Extract the [X, Y] coordinate from the center of the cell holding the provided text.  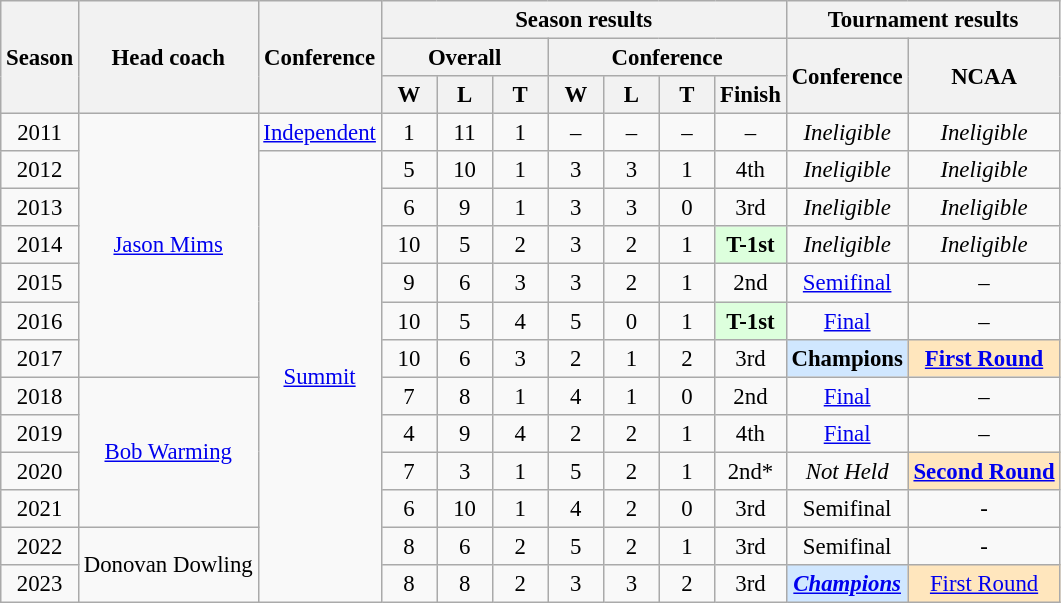
2016 [40, 321]
2nd* [750, 471]
2012 [40, 170]
2019 [40, 433]
2018 [40, 396]
2015 [40, 283]
2017 [40, 358]
Season [40, 58]
Season results [584, 20]
Second Round [984, 471]
2014 [40, 245]
Finish [750, 95]
2020 [40, 471]
Not Held [847, 471]
Donovan Dowling [168, 564]
2021 [40, 509]
2023 [40, 584]
2011 [40, 133]
2013 [40, 208]
Bob Warming [168, 452]
2022 [40, 546]
NCAA [984, 76]
Head coach [168, 58]
Independent [320, 133]
Tournament results [923, 20]
11 [465, 133]
Summit [320, 376]
Jason Mims [168, 246]
Overall [464, 58]
